Pinpoint the cell where the given text exists, returning its (X, Y) midpoint coordinate. 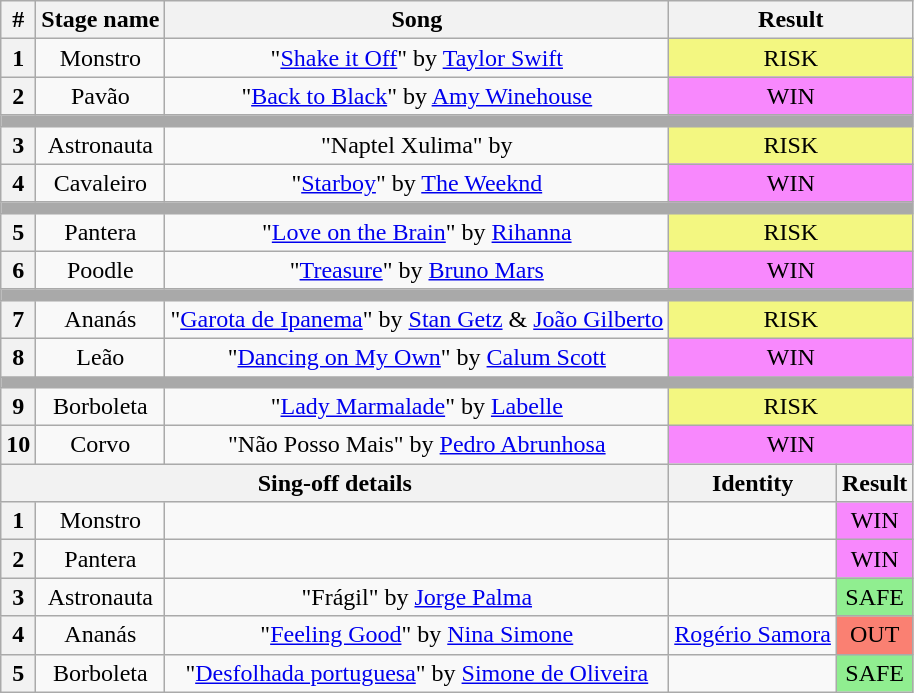
"Não Posso Mais" by Pedro Abrunhosa (417, 445)
Poodle (100, 270)
Sing-off details (335, 483)
"Desfolhada portuguesa" by Simone de Oliveira (417, 673)
Stage name (100, 20)
"Feeling Good" by Nina Simone (417, 635)
# (18, 20)
"Naptel Xulima" by (417, 145)
"Back to Black" by Amy Winehouse (417, 96)
9 (18, 407)
8 (18, 357)
Pavão (100, 96)
"Love on the Brain" by Rihanna (417, 232)
Rogério Samora (753, 635)
Song (417, 20)
"Frágil" by Jorge Palma (417, 597)
"Lady Marmalade" by Labelle (417, 407)
Leão (100, 357)
Cavaleiro (100, 183)
Corvo (100, 445)
10 (18, 445)
Identity (753, 483)
OUT (874, 635)
"Treasure" by Bruno Mars (417, 270)
"Starboy" by The Weeknd (417, 183)
"Garota de Ipanema" by Stan Getz & João Gilberto (417, 319)
"Shake it Off" by Taylor Swift (417, 58)
7 (18, 319)
"Dancing on My Own" by Calum Scott (417, 357)
6 (18, 270)
